Detect which cell encompasses the target text, then output its [x, y] center coordinate. 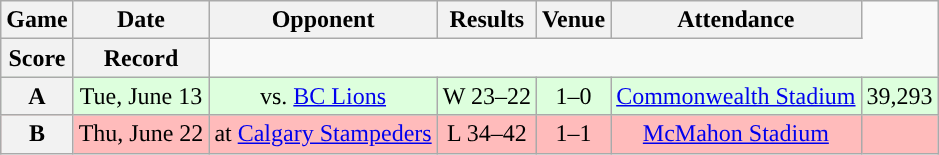
Opponent [323, 20]
Tue, June 13 [141, 96]
Venue [573, 20]
39,293 [900, 96]
Record [141, 58]
Commonwealth Stadium [736, 96]
L 34–42 [486, 134]
Attendance [736, 20]
B [37, 134]
Score [37, 58]
Game [37, 20]
1–1 [573, 134]
W 23–22 [486, 96]
at Calgary Stampeders [323, 134]
1–0 [573, 96]
vs. BC Lions [323, 96]
Thu, June 22 [141, 134]
Date [141, 20]
Results [486, 20]
McMahon Stadium [736, 134]
A [37, 96]
